Output the (x, y) coordinate of the center of the cell containing the given text.  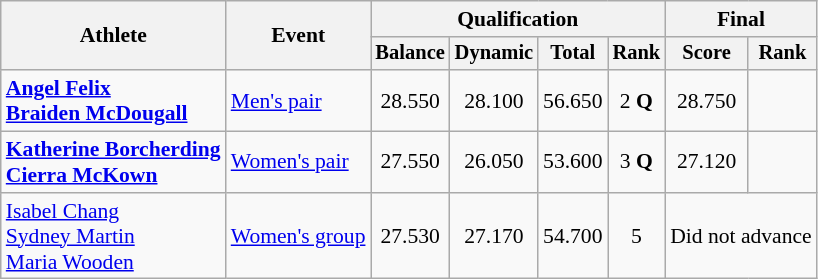
53.600 (572, 162)
Total (572, 54)
28.750 (706, 100)
Final (741, 19)
2 Q (637, 100)
Qualification (518, 19)
Athlete (114, 36)
Event (298, 36)
28.100 (494, 100)
Men's pair (298, 100)
27.550 (410, 162)
Women's pair (298, 162)
3 Q (637, 162)
Dynamic (494, 54)
Score (706, 54)
27.120 (706, 162)
28.550 (410, 100)
Balance (410, 54)
56.650 (572, 100)
Katherine BorcherdingCierra McKown (114, 162)
26.050 (494, 162)
Angel FelixBraiden McDougall (114, 100)
